Return the [x, y] coordinate for the center point of the cell that contains the specified text.  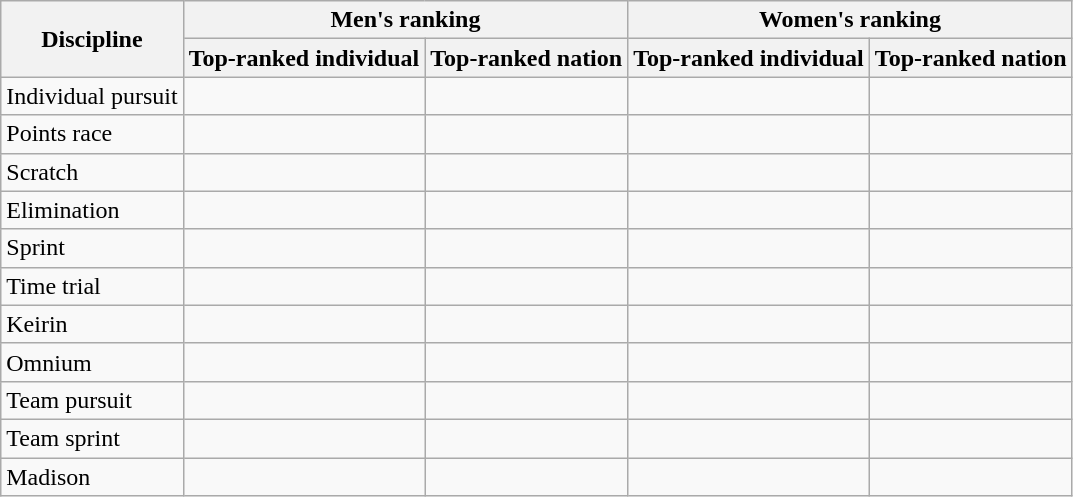
Individual pursuit [92, 96]
Scratch [92, 172]
Team sprint [92, 438]
Women's ranking [850, 20]
Men's ranking [406, 20]
Time trial [92, 286]
Team pursuit [92, 400]
Points race [92, 134]
Keirin [92, 324]
Discipline [92, 39]
Madison [92, 477]
Omnium [92, 362]
Elimination [92, 210]
Sprint [92, 248]
